Extract the (x, y) coordinate from the center of the cell holding the provided text.  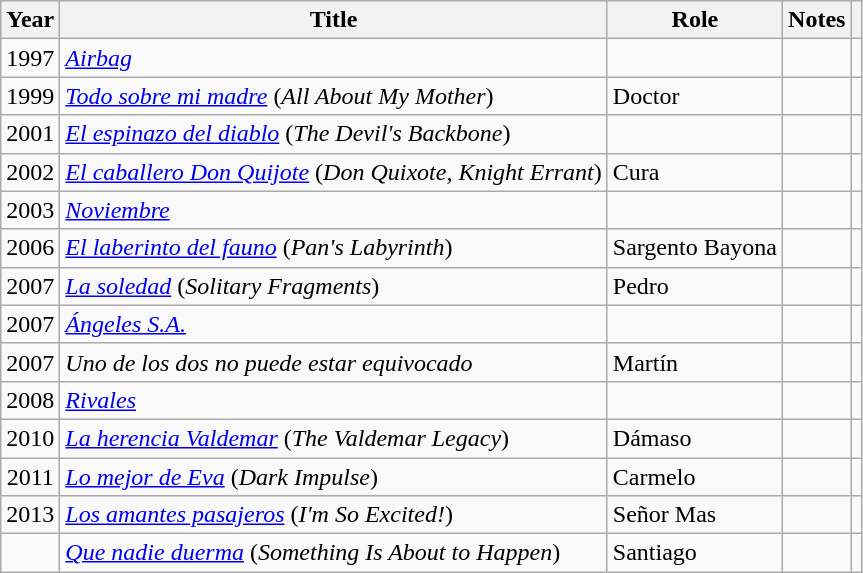
Los amantes pasajeros (I'm So Excited!) (334, 515)
Todo sobre mi madre (All About My Mother) (334, 96)
El laberinto del fauno (Pan's Labyrinth) (334, 248)
Year (30, 20)
2013 (30, 515)
2001 (30, 134)
2008 (30, 400)
Noviembre (334, 210)
Cura (694, 172)
Sargento Bayona (694, 248)
Carmelo (694, 477)
2006 (30, 248)
Que nadie duerma (Something Is About to Happen) (334, 553)
Uno de los dos no puede estar equivocado (334, 362)
El espinazo del diablo (The Devil's Backbone) (334, 134)
Role (694, 20)
Pedro (694, 286)
Dámaso (694, 438)
2010 (30, 438)
Title (334, 20)
Rivales (334, 400)
La soledad (Solitary Fragments) (334, 286)
2003 (30, 210)
La herencia Valdemar (The Valdemar Legacy) (334, 438)
Santiago (694, 553)
2002 (30, 172)
Doctor (694, 96)
Lo mejor de Eva (Dark Impulse) (334, 477)
2011 (30, 477)
1999 (30, 96)
1997 (30, 58)
Martín (694, 362)
Señor Mas (694, 515)
Ángeles S.A. (334, 324)
Notes (817, 20)
Airbag (334, 58)
El caballero Don Quijote (Don Quixote, Knight Errant) (334, 172)
